For the text-containing cell, return its midpoint in (x, y) coordinate format. 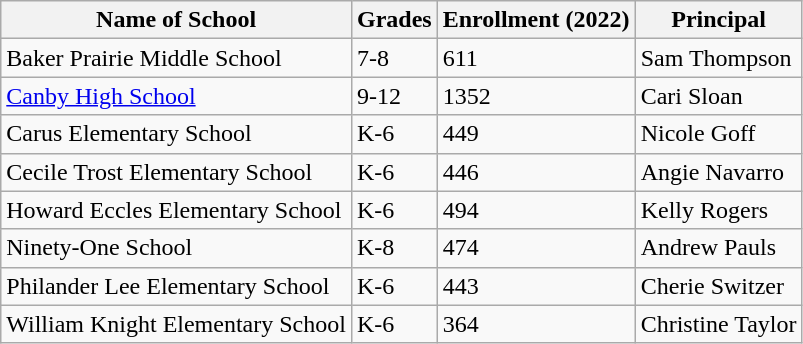
Philander Lee Elementary School (176, 286)
Name of School (176, 20)
Andrew Pauls (718, 248)
Canby High School (176, 96)
Cecile Trost Elementary School (176, 172)
Kelly Rogers (718, 210)
494 (536, 210)
Cari Sloan (718, 96)
474 (536, 248)
Nicole Goff (718, 134)
364 (536, 324)
Sam Thompson (718, 58)
443 (536, 286)
Carus Elementary School (176, 134)
449 (536, 134)
9-12 (394, 96)
1352 (536, 96)
Howard Eccles Elementary School (176, 210)
446 (536, 172)
Principal (718, 20)
Cherie Switzer (718, 286)
K-8 (394, 248)
Christine Taylor (718, 324)
Ninety-One School (176, 248)
William Knight Elementary School (176, 324)
Angie Navarro (718, 172)
7-8 (394, 58)
611 (536, 58)
Baker Prairie Middle School (176, 58)
Grades (394, 20)
Enrollment (2022) (536, 20)
